Pinpoint the cell where the given text exists, returning its [X, Y] midpoint coordinate. 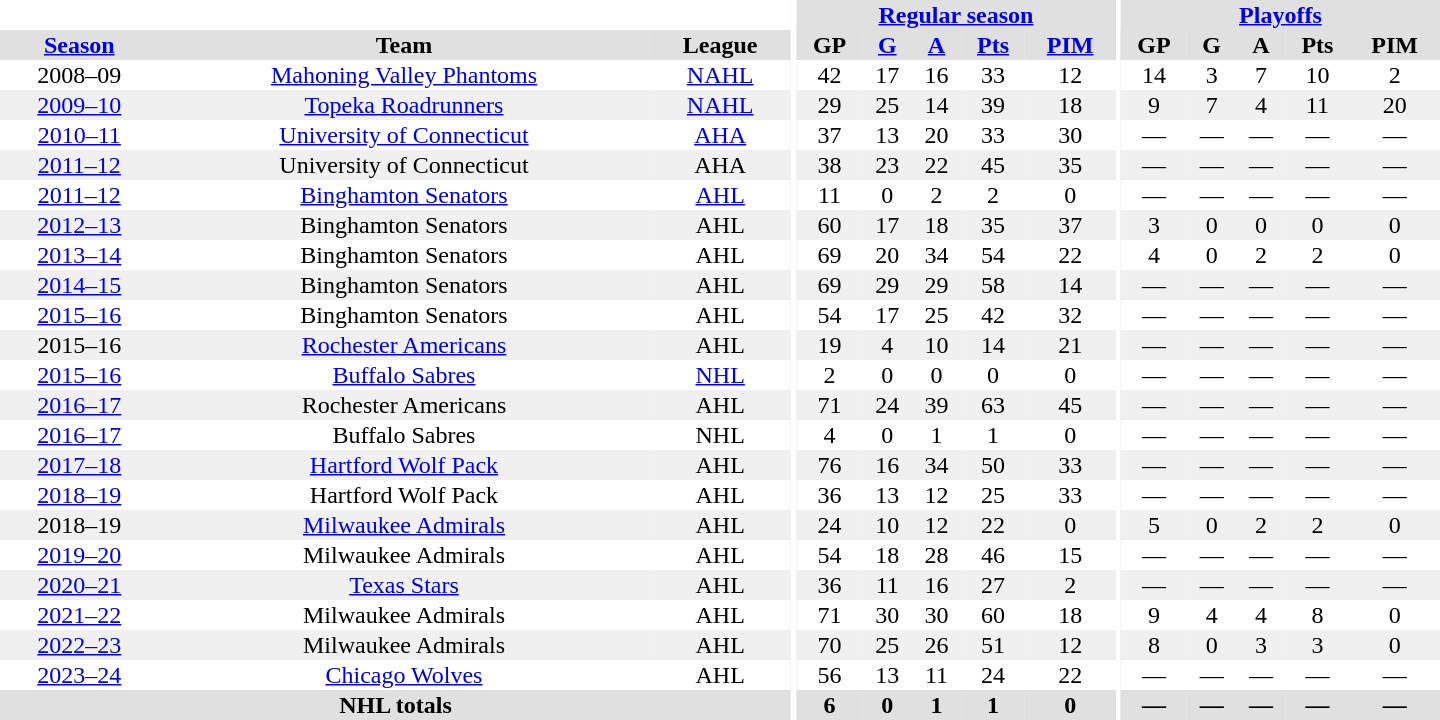
Season [80, 45]
Mahoning Valley Phantoms [404, 75]
2008–09 [80, 75]
19 [829, 345]
23 [888, 165]
Chicago Wolves [404, 675]
50 [993, 465]
51 [993, 645]
38 [829, 165]
21 [1070, 345]
32 [1070, 315]
2017–18 [80, 465]
2021–22 [80, 615]
26 [936, 645]
2012–13 [80, 225]
70 [829, 645]
56 [829, 675]
2019–20 [80, 555]
League [720, 45]
63 [993, 405]
Team [404, 45]
2020–21 [80, 585]
15 [1070, 555]
27 [993, 585]
2009–10 [80, 105]
46 [993, 555]
2023–24 [80, 675]
5 [1154, 525]
2010–11 [80, 135]
Texas Stars [404, 585]
76 [829, 465]
NHL totals [396, 705]
58 [993, 285]
6 [829, 705]
2014–15 [80, 285]
2022–23 [80, 645]
Playoffs [1280, 15]
2013–14 [80, 255]
28 [936, 555]
Regular season [956, 15]
Topeka Roadrunners [404, 105]
